Locate the cell with the specified text and output its [X, Y] center coordinate. 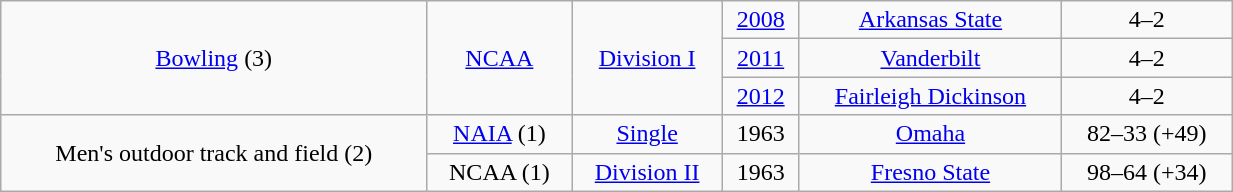
2012 [760, 96]
Division II [647, 172]
NCAA [500, 58]
Single [647, 134]
98–64 (+34) [1147, 172]
2011 [760, 58]
NAIA (1) [500, 134]
Bowling (3) [214, 58]
NCAA (1) [500, 172]
Omaha [930, 134]
82–33 (+49) [1147, 134]
2008 [760, 20]
Vanderbilt [930, 58]
Arkansas State [930, 20]
Men's outdoor track and field (2) [214, 153]
Division I [647, 58]
Fairleigh Dickinson [930, 96]
Fresno State [930, 172]
